Search for the cell housing the specified text and yield its (X, Y) center coordinate. 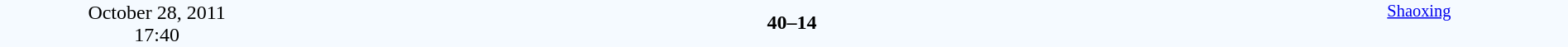
Shaoxing (1419, 23)
40–14 (791, 22)
October 28, 201117:40 (157, 23)
